Output the (x, y) coordinate of the center of the cell containing the given text.  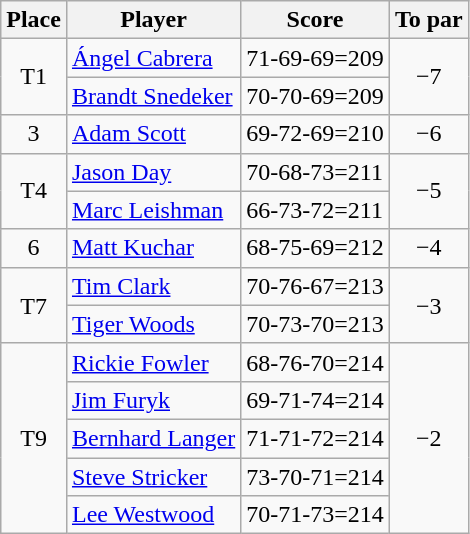
70-76-67=213 (316, 286)
69-71-74=214 (316, 400)
66-73-72=211 (316, 210)
−2 (428, 438)
−6 (428, 134)
−5 (428, 191)
70-70-69=209 (316, 96)
70-73-70=213 (316, 324)
68-76-70=214 (316, 362)
Matt Kuchar (153, 248)
Adam Scott (153, 134)
Jim Furyk (153, 400)
Tiger Woods (153, 324)
6 (34, 248)
T1 (34, 77)
−3 (428, 305)
3 (34, 134)
T9 (34, 438)
To par (428, 20)
70-71-73=214 (316, 515)
−4 (428, 248)
71-69-69=209 (316, 58)
Marc Leishman (153, 210)
Ángel Cabrera (153, 58)
Tim Clark (153, 286)
73-70-71=214 (316, 477)
Bernhard Langer (153, 438)
68-75-69=212 (316, 248)
Lee Westwood (153, 515)
T4 (34, 191)
69-72-69=210 (316, 134)
Jason Day (153, 172)
Score (316, 20)
T7 (34, 305)
Steve Stricker (153, 477)
Player (153, 20)
Place (34, 20)
Rickie Fowler (153, 362)
70-68-73=211 (316, 172)
−7 (428, 77)
71-71-72=214 (316, 438)
Brandt Snedeker (153, 96)
